Identify which cell holds the provided text, then report its [x, y] central coordinate. 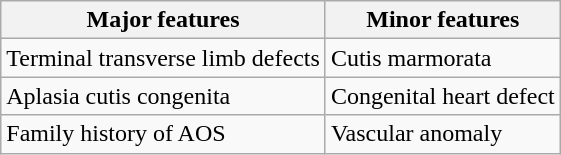
Aplasia cutis congenita [164, 96]
Congenital heart defect [442, 96]
Major features [164, 20]
Terminal transverse limb defects [164, 58]
Family history of AOS [164, 134]
Minor features [442, 20]
Vascular anomaly [442, 134]
Cutis marmorata [442, 58]
